Find where the given text appears and provide that cell's center as (X, Y) coordinate. 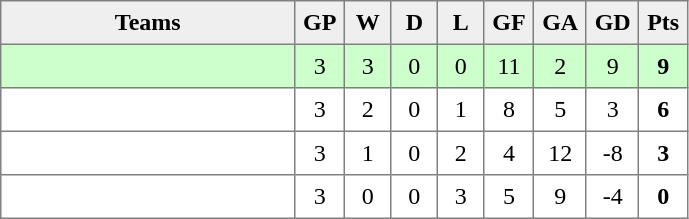
Pts (663, 23)
8 (509, 110)
12 (560, 153)
L (461, 23)
6 (663, 110)
GA (560, 23)
-8 (612, 153)
4 (509, 153)
GP (320, 23)
11 (509, 66)
W (368, 23)
-4 (612, 197)
GD (612, 23)
GF (509, 23)
Teams (148, 23)
D (414, 23)
